Detect which cell encompasses the target text, then output its [X, Y] center coordinate. 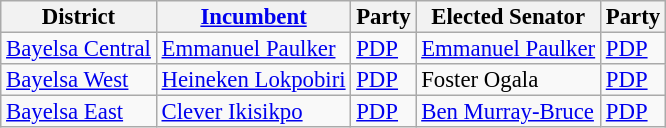
Heineken Lokpobiri [254, 80]
Incumbent [254, 17]
Bayelsa East [78, 112]
Ben Murray-Bruce [508, 112]
Clever Ikisikpo [254, 112]
District [78, 17]
Foster Ogala [508, 80]
Bayelsa West [78, 80]
Bayelsa Central [78, 49]
Elected Senator [508, 17]
